Search for the cell housing the specified text and yield its [x, y] center coordinate. 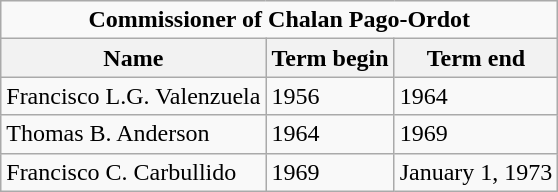
January 1, 1973 [476, 172]
Commissioner of Chalan Pago-Ordot [280, 20]
Name [134, 58]
Term begin [330, 58]
Francisco L.G. Valenzuela [134, 96]
1956 [330, 96]
Term end [476, 58]
Thomas B. Anderson [134, 134]
Francisco C. Carbullido [134, 172]
